Search for the cell housing the specified text and yield its [X, Y] center coordinate. 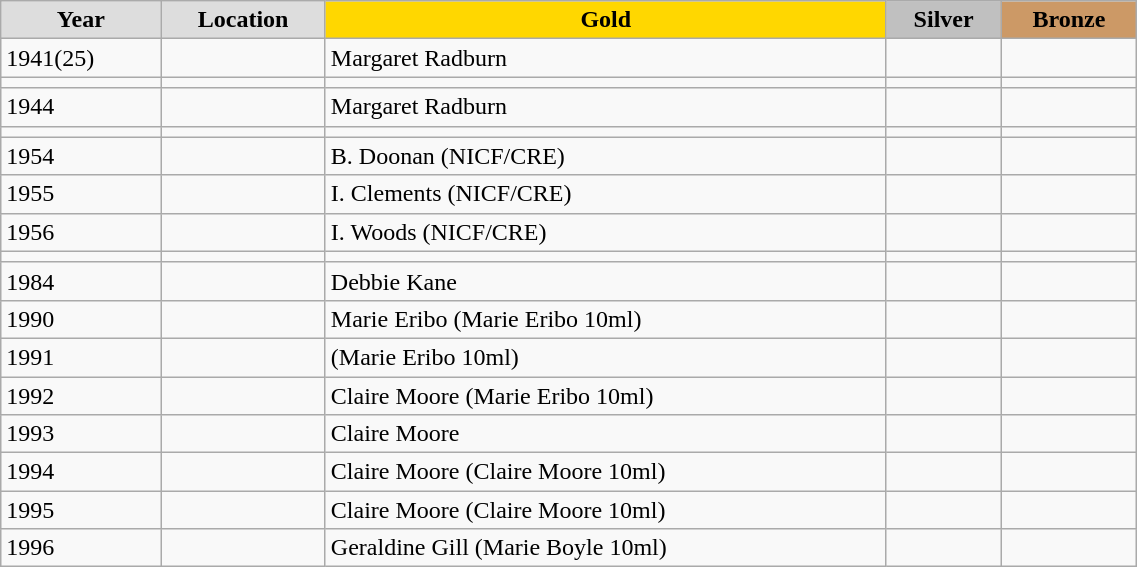
Year [81, 20]
1990 [81, 319]
Silver [944, 20]
1991 [81, 357]
Location [243, 20]
Claire Moore (Marie Eribo 10ml) [606, 395]
Geraldine Gill (Marie Boyle 10ml) [606, 548]
1994 [81, 472]
Claire Moore [606, 434]
1944 [81, 107]
1955 [81, 194]
1941(25) [81, 58]
1996 [81, 548]
1956 [81, 232]
I. Clements (NICF/CRE) [606, 194]
Bronze [1069, 20]
1992 [81, 395]
(Marie Eribo 10ml) [606, 357]
Gold [606, 20]
Debbie Kane [606, 281]
B. Doonan (NICF/CRE) [606, 156]
1995 [81, 510]
I. Woods (NICF/CRE) [606, 232]
1984 [81, 281]
1954 [81, 156]
1993 [81, 434]
Marie Eribo (Marie Eribo 10ml) [606, 319]
